Find where the given text appears and provide that cell's center as [X, Y] coordinate. 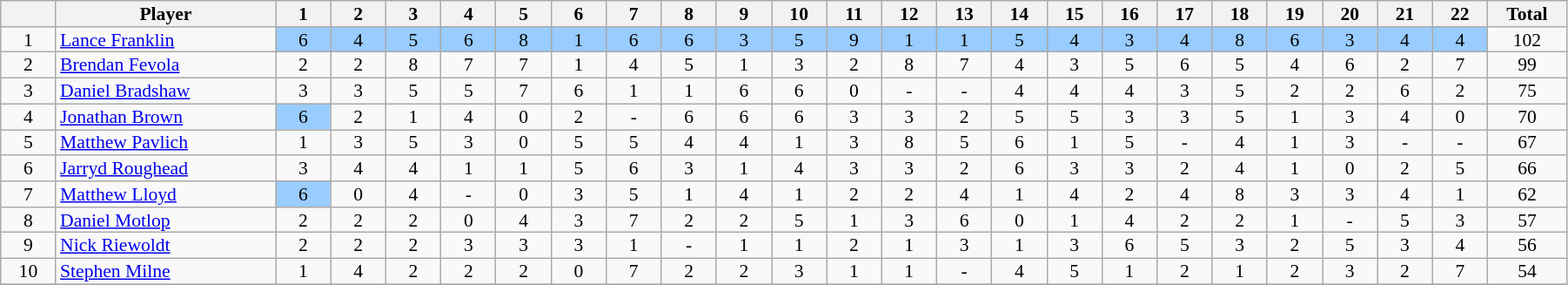
Stephen Milne [165, 272]
99 [1526, 65]
Player [165, 14]
62 [1526, 194]
75 [1526, 92]
14 [1020, 14]
Jonathan Brown [165, 117]
20 [1350, 14]
Matthew Pavlich [165, 143]
54 [1526, 272]
17 [1185, 14]
Brendan Fevola [165, 65]
Matthew Lloyd [165, 194]
Total [1526, 14]
Lance Franklin [165, 40]
70 [1526, 117]
57 [1526, 221]
19 [1295, 14]
11 [854, 14]
56 [1526, 246]
18 [1239, 14]
22 [1460, 14]
13 [964, 14]
Jarryd Roughead [165, 168]
Daniel Bradshaw [165, 92]
Daniel Motlop [165, 221]
66 [1526, 168]
102 [1526, 40]
15 [1074, 14]
Nick Riewoldt [165, 246]
12 [908, 14]
21 [1404, 14]
67 [1526, 143]
16 [1129, 14]
